Output the [x, y] coordinate of the center of the cell containing the given text.  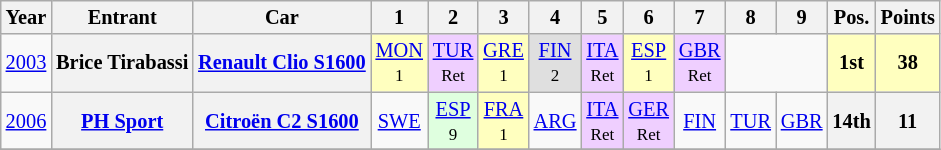
Year [26, 17]
9 [802, 17]
PH Sport [122, 121]
Renault Clio S1600 [282, 63]
5 [602, 17]
Car [282, 17]
ESP9 [453, 121]
Brice Tirabassi [122, 63]
ESP1 [648, 63]
2006 [26, 121]
1 [400, 17]
TUR [750, 121]
3 [503, 17]
Entrant [122, 17]
Points [908, 17]
FRA1 [503, 121]
2003 [26, 63]
GBR [802, 121]
6 [648, 17]
GRE1 [503, 63]
38 [908, 63]
MON1 [400, 63]
8 [750, 17]
TURRet [453, 63]
14th [851, 121]
FIN [700, 121]
Citroën C2 S1600 [282, 121]
7 [700, 17]
Pos. [851, 17]
GBRRet [700, 63]
4 [556, 17]
ARG [556, 121]
2 [453, 17]
1st [851, 63]
SWE [400, 121]
11 [908, 121]
GERRet [648, 121]
FIN2 [556, 63]
